Search for the cell housing the specified text and yield its (X, Y) center coordinate. 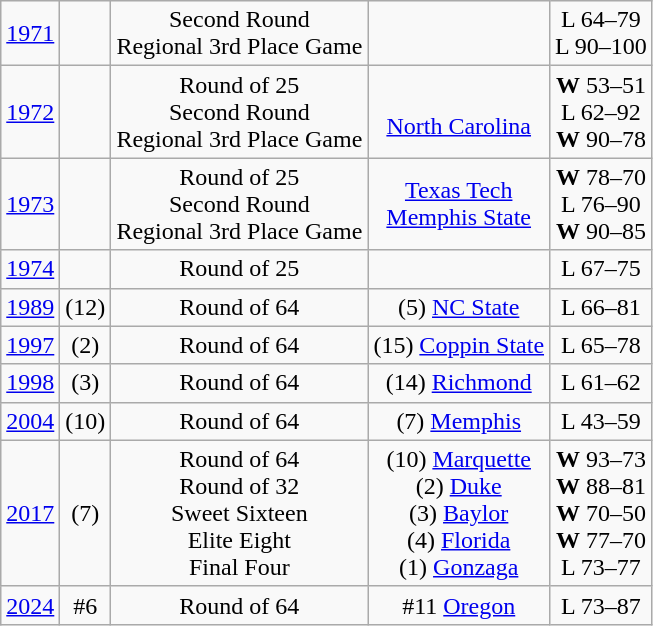
W 93–73W 88–81W 70–50W 77–70L 73–77 (602, 513)
L 64–79L 90–100 (602, 34)
1973 (30, 204)
Second RoundRegional 3rd Place Game (240, 34)
(7) Memphis (459, 421)
2004 (30, 421)
1989 (30, 307)
#11 Oregon (459, 605)
1997 (30, 345)
W 53–51L 62–92W 90–78 (602, 112)
W 78–70L 76–90W 90–85 (602, 204)
Round of 64Round of 32Sweet SixteenElite EightFinal Four (240, 513)
#6 (86, 605)
(12) (86, 307)
1971 (30, 34)
1998 (30, 383)
L 66–81 (602, 307)
Texas TechMemphis State (459, 204)
(5) NC State (459, 307)
(14) Richmond (459, 383)
(2) (86, 345)
L 73–87 (602, 605)
(3) (86, 383)
North Carolina (459, 112)
(10) Marquette(2) Duke(3) Baylor(4) Florida(1) Gonzaga (459, 513)
L 67–75 (602, 269)
L 43–59 (602, 421)
(10) (86, 421)
1972 (30, 112)
2017 (30, 513)
L 65–78 (602, 345)
2024 (30, 605)
Round of 25 (240, 269)
(15) Coppin State (459, 345)
1974 (30, 269)
L 61–62 (602, 383)
(7) (86, 513)
